Find where the given text appears and provide that cell's center as [X, Y] coordinate. 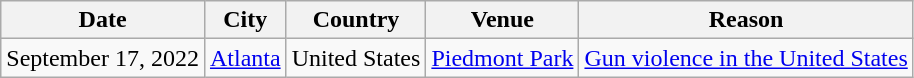
Venue [502, 20]
Gun violence in the United States [746, 58]
Piedmont Park [502, 58]
Reason [746, 20]
Atlanta [245, 58]
City [245, 20]
Date [103, 20]
United States [356, 58]
Country [356, 20]
September 17, 2022 [103, 58]
